For the text-containing cell, return its midpoint in [X, Y] coordinate format. 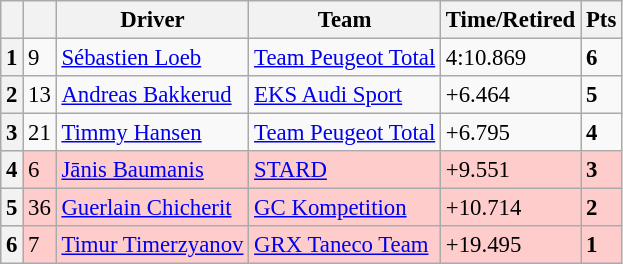
4:10.869 [511, 58]
+6.795 [511, 133]
Time/Retired [511, 20]
Pts [602, 20]
STARD [345, 170]
+9.551 [511, 170]
13 [40, 95]
Team [345, 20]
36 [40, 208]
7 [40, 245]
21 [40, 133]
Sébastien Loeb [152, 58]
Driver [152, 20]
GRX Taneco Team [345, 245]
+6.464 [511, 95]
Timur Timerzyanov [152, 245]
+10.714 [511, 208]
EKS Audi Sport [345, 95]
9 [40, 58]
Jānis Baumanis [152, 170]
GC Kompetition [345, 208]
+19.495 [511, 245]
Guerlain Chicherit [152, 208]
Timmy Hansen [152, 133]
Andreas Bakkerud [152, 95]
